For the text-containing cell, return its midpoint in [X, Y] coordinate format. 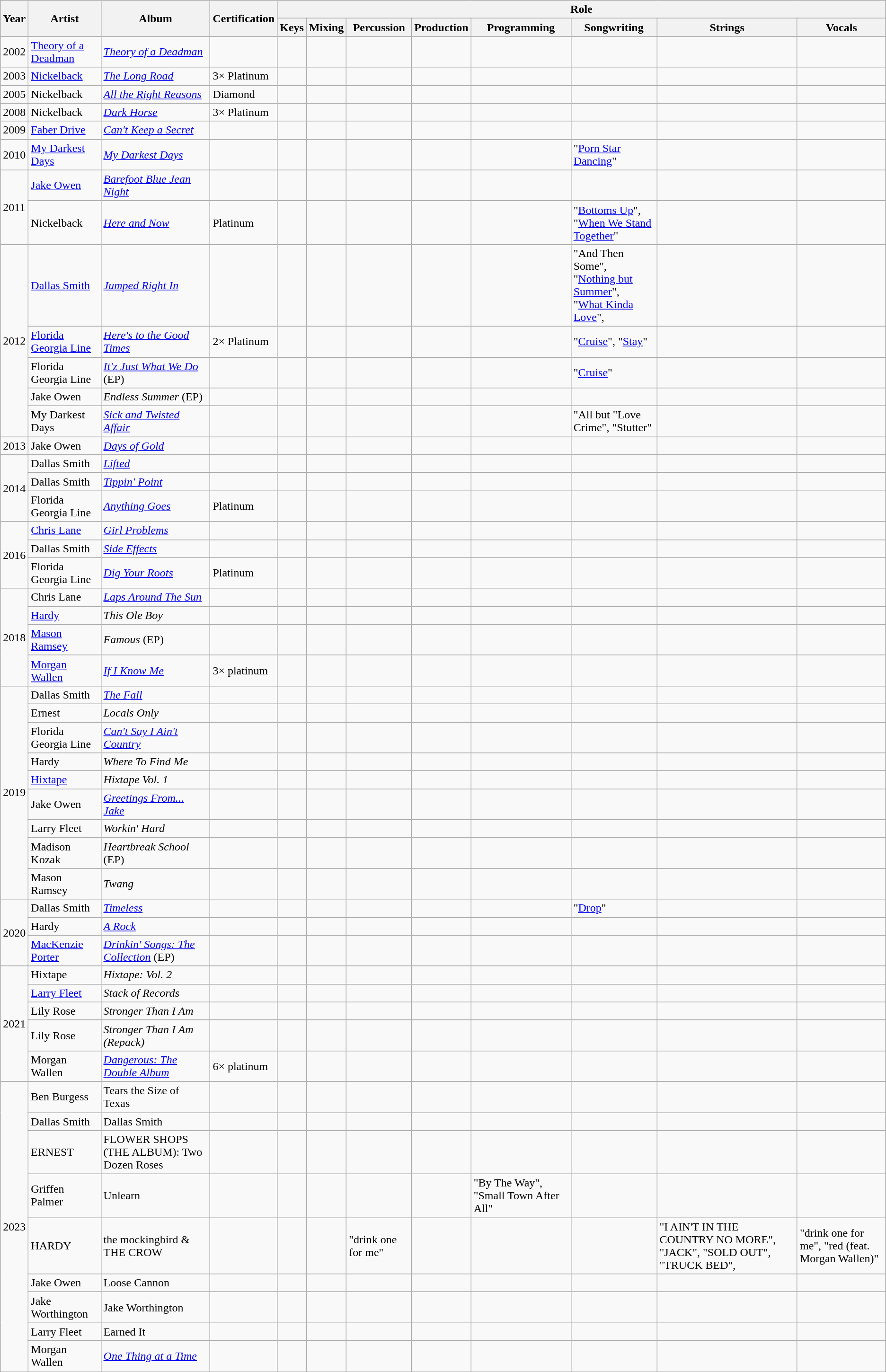
Greetings From... Jake [155, 805]
the mockingbird & THE CROW [155, 1246]
2023 [14, 1227]
"By The Way", "Small Town After All" [521, 1196]
Jumped Right In [155, 285]
"Drop" [614, 908]
2018 [14, 637]
2009 [14, 130]
Album [155, 18]
Keys [292, 27]
FLOWER SHOPS (THE ALBUM): Two Dozen Roses [155, 1152]
Ernest [64, 713]
Certification [244, 18]
Side Effects [155, 549]
Workin' Hard [155, 829]
2003 [14, 76]
Laps Around The Sun [155, 597]
2020 [14, 932]
Lifted [155, 464]
Here's to the Good Times [155, 342]
6× platinum [244, 1066]
Loose Cannon [155, 1283]
ERNEST [64, 1152]
Dangerous: The Double Album [155, 1066]
Dig Your Roots [155, 573]
"Cruise", "Stay" [614, 342]
Stronger Than I Am [155, 1011]
Endless Summer (EP) [155, 397]
HARDY [64, 1246]
"Porn Star Dancing" [614, 154]
Programming [521, 27]
Hixtape: Vol. 2 [155, 975]
Locals Only [155, 713]
Unlearn [155, 1196]
Madison Kozak [64, 853]
Drinkin' Songs: The Collection (EP) [155, 950]
Hixtape Vol. 1 [155, 780]
Songwriting [614, 27]
"Cruise" [614, 372]
"I AIN'T IN THE COUNTRY NO MORE", "JACK", "SOLD OUT", "TRUCK BED", [727, 1246]
Earned It [155, 1332]
The Long Road [155, 76]
Ben Burgess [64, 1097]
A Rock [155, 926]
Year [14, 18]
Vocals [842, 27]
Where To Find Me [155, 762]
Anything Goes [155, 506]
2010 [14, 154]
"And Then Some","Nothing but Summer","What Kinda Love", [614, 285]
2019 [14, 792]
Heartbreak School (EP) [155, 853]
Stronger Than I Am (Repack) [155, 1036]
"Bottoms Up","When We Stand Together" [614, 222]
Tears the Size of Texas [155, 1097]
Can't Keep a Secret [155, 130]
This Ole Boy [155, 615]
Griffen Palmer [64, 1196]
Timeless [155, 908]
"All but "Love Crime", "Stutter" [614, 421]
2012 [14, 340]
Role [582, 9]
Girl Problems [155, 531]
2× Platinum [244, 342]
Dark Horse [155, 112]
Faber Drive [64, 130]
Twang [155, 884]
Diamond [244, 94]
2021 [14, 1024]
One Thing at a Time [155, 1356]
2014 [14, 488]
Here and Now [155, 222]
MacKenzie Porter [64, 950]
3× platinum [244, 670]
Can't Say I Ain't Country [155, 737]
2013 [14, 446]
Mixing [326, 27]
The Fall [155, 695]
All the Right Reasons [155, 94]
Sick and Twisted Affair [155, 421]
Stack of Records [155, 993]
Artist [64, 18]
2011 [14, 207]
Famous (EP) [155, 640]
"drink one for me", "red (feat. Morgan Wallen)" [842, 1246]
2005 [14, 94]
Percussion [379, 27]
Barefoot Blue Jean Night [155, 186]
2016 [14, 555]
Production [441, 27]
"drink one for me" [379, 1246]
Days of Gold [155, 446]
Tippin' Point [155, 482]
Strings [727, 27]
2008 [14, 112]
If I Know Me [155, 670]
2002 [14, 52]
It'z Just What We Do (EP) [155, 372]
